Return (x, y) of the center of cell containing provided text 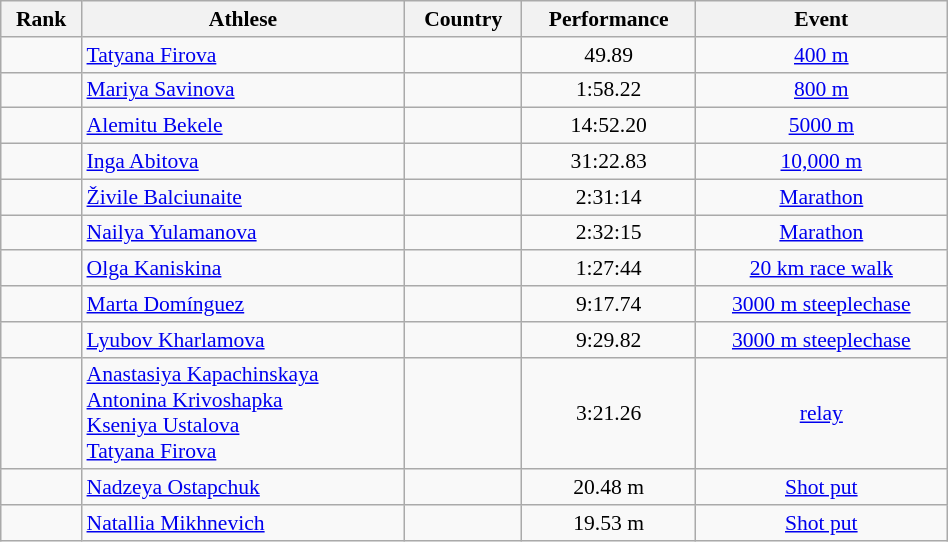
2:32:15 (608, 233)
20 km race walk (821, 269)
400 m (821, 55)
1:58.22 (608, 90)
9:29.82 (608, 340)
Nadzeya Ostapchuk (242, 488)
800 m (821, 90)
relay (821, 413)
9:17.74 (608, 304)
Alemitu Bekele (242, 126)
Event (821, 19)
Country (463, 19)
Nailya Yulamanova (242, 233)
Marta Domínguez (242, 304)
Natallia Mikhnevich (242, 523)
2:31:14 (608, 197)
Mariya Savinova (242, 90)
31:22.83 (608, 162)
Performance (608, 19)
5000 m (821, 126)
1:27:44 (608, 269)
Rank (42, 19)
20.48 m (608, 488)
Tatyana Firova (242, 55)
Athlese (242, 19)
10,000 m (821, 162)
19.53 m (608, 523)
Lyubov Kharlamova (242, 340)
Olga Kaniskina (242, 269)
Anastasiya KapachinskayaAntonina KrivoshapkaKseniya UstalovaTatyana Firova (242, 413)
Inga Abitova (242, 162)
3:21.26 (608, 413)
49.89 (608, 55)
14:52.20 (608, 126)
Živile Balciunaite (242, 197)
